Identify which cell holds the provided text, then report its (x, y) central coordinate. 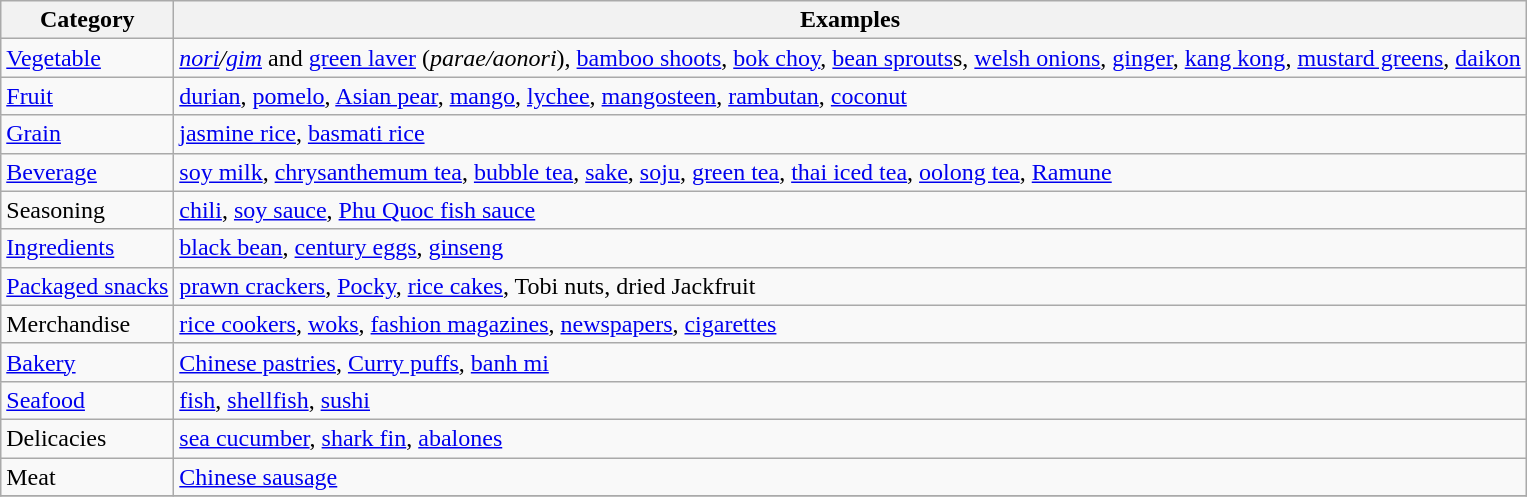
durian, pomelo, Asian pear, mango, lychee, mangosteen, rambutan, coconut (850, 96)
rice cookers, woks, fashion magazines, newspapers, cigarettes (850, 324)
Seasoning (88, 210)
Fruit (88, 96)
Delicacies (88, 438)
Ingredients (88, 248)
Examples (850, 20)
Bakery (88, 362)
Packaged snacks (88, 286)
sea cucumber, shark fin, abalones (850, 438)
Chinese pastries, Curry puffs, banh mi (850, 362)
Meat (88, 477)
nori/gim and green laver (parae/aonori), bamboo shoots, bok choy, bean sproutss, welsh onions, ginger, kang kong, mustard greens, daikon (850, 58)
chili, soy sauce, Phu Quoc fish sauce (850, 210)
black bean, century eggs, ginseng (850, 248)
Merchandise (88, 324)
jasmine rice, basmati rice (850, 134)
prawn crackers, Pocky, rice cakes, Tobi nuts, dried Jackfruit (850, 286)
Category (88, 20)
soy milk, chrysanthemum tea, bubble tea, sake, soju, green tea, thai iced tea, oolong tea, Ramune (850, 172)
fish, shellfish, sushi (850, 400)
Seafood (88, 400)
Grain (88, 134)
Vegetable (88, 58)
Beverage (88, 172)
Chinese sausage (850, 477)
